Extract the [X, Y] coordinate from the center of the cell holding the provided text.  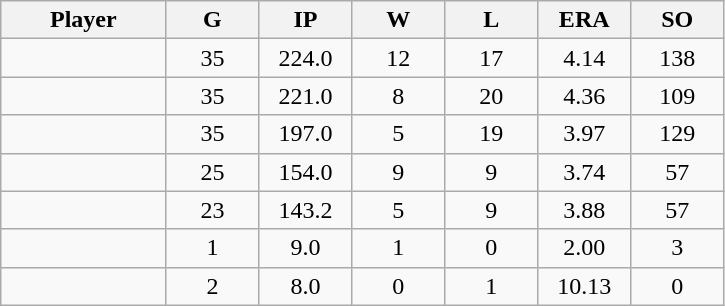
23 [212, 210]
25 [212, 172]
12 [398, 58]
3 [678, 248]
G [212, 20]
2 [212, 286]
129 [678, 134]
138 [678, 58]
20 [492, 96]
Player [84, 20]
8 [398, 96]
SO [678, 20]
224.0 [306, 58]
4.36 [584, 96]
10.13 [584, 286]
2.00 [584, 248]
9.0 [306, 248]
3.88 [584, 210]
3.97 [584, 134]
8.0 [306, 286]
ERA [584, 20]
19 [492, 134]
109 [678, 96]
L [492, 20]
154.0 [306, 172]
W [398, 20]
17 [492, 58]
IP [306, 20]
3.74 [584, 172]
221.0 [306, 96]
197.0 [306, 134]
4.14 [584, 58]
143.2 [306, 210]
